Identify which cell holds the provided text, then report its (x, y) central coordinate. 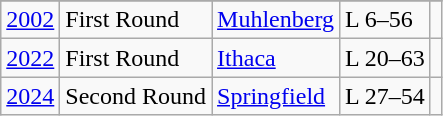
L 27–54 (384, 96)
Ithaca (276, 58)
2024 (30, 96)
Second Round (136, 96)
L 6–56 (384, 20)
Muhlenberg (276, 20)
2022 (30, 58)
Springfield (276, 96)
L 20–63 (384, 58)
2002 (30, 20)
